Provide the (X, Y) coordinate of the cell's center where the given text is located.  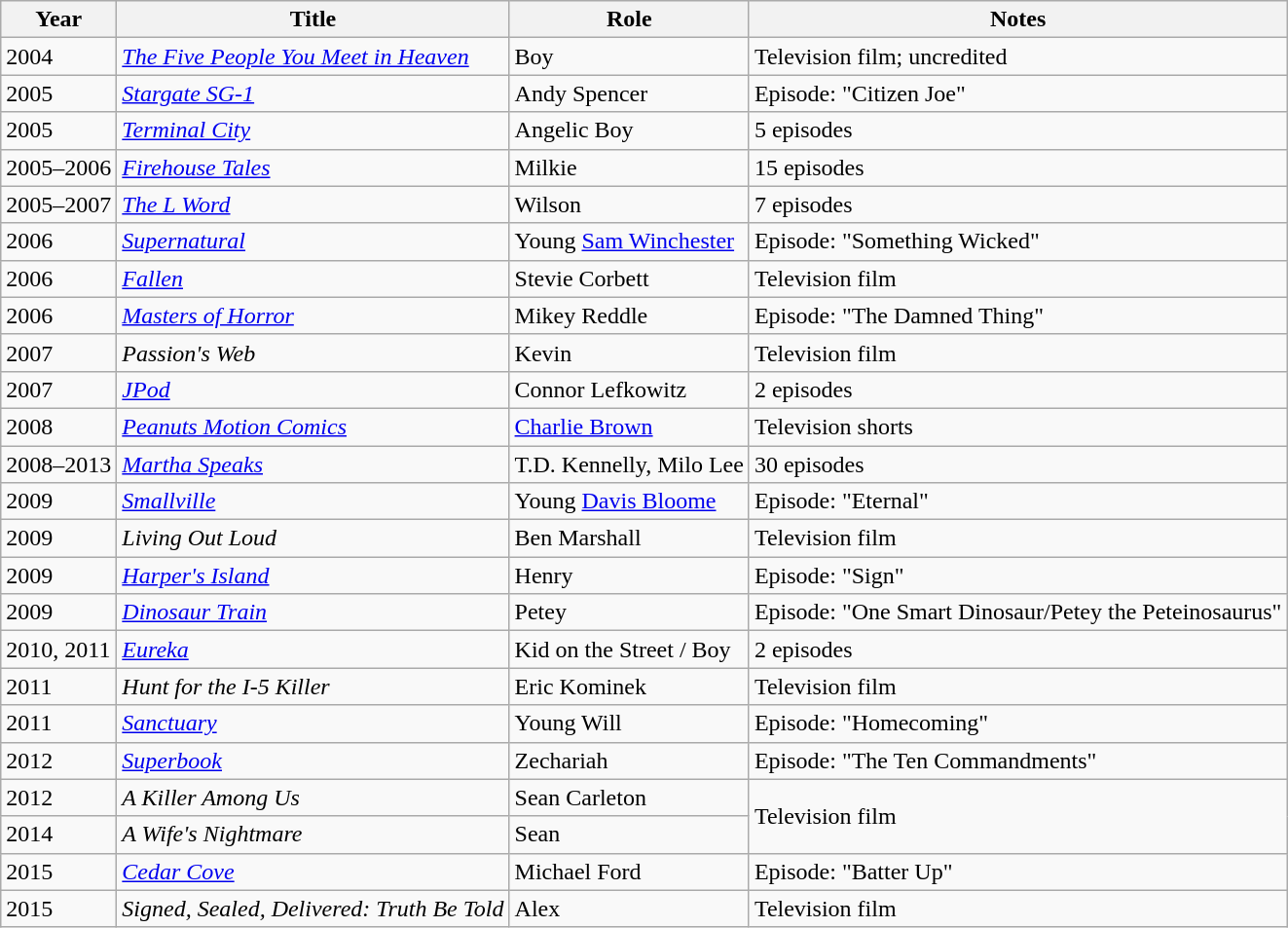
Hunt for the I-5 Killer (313, 687)
Ben Marshall (629, 538)
Young Will (629, 724)
Television film; uncredited (1018, 56)
A Wife's Nightmare (313, 835)
Episode: "Sign" (1018, 575)
Superbook (313, 761)
Alex (629, 909)
The L Word (313, 204)
Role (629, 19)
Television shorts (1018, 427)
Notes (1018, 19)
Eric Kominek (629, 687)
2008–2013 (58, 464)
Supernatural (313, 241)
Year (58, 19)
Masters of Horror (313, 316)
Peanuts Motion Comics (313, 427)
Sanctuary (313, 724)
5 episodes (1018, 130)
Young Davis Bloome (629, 501)
Angelic Boy (629, 130)
2008 (58, 427)
Episode: "Something Wicked" (1018, 241)
Fallen (313, 278)
Title (313, 19)
Living Out Loud (313, 538)
T.D. Kennelly, Milo Lee (629, 464)
Kevin (629, 353)
Petey (629, 612)
Episode: "The Ten Commandments" (1018, 761)
Sean Carleton (629, 798)
The Five People You Meet in Heaven (313, 56)
JPod (313, 390)
15 episodes (1018, 167)
30 episodes (1018, 464)
Cedar Cove (313, 872)
Signed, Sealed, Delivered: Truth Be Told (313, 909)
Andy Spencer (629, 93)
Kid on the Street / Boy (629, 650)
Young Sam Winchester (629, 241)
Terminal City (313, 130)
Episode: "Batter Up" (1018, 872)
2004 (58, 56)
2005–2007 (58, 204)
Charlie Brown (629, 427)
Mikey Reddle (629, 316)
Episode: "The Damned Thing" (1018, 316)
Zechariah (629, 761)
Martha Speaks (313, 464)
Episode: "One Smart Dinosaur/Petey the Peteinosaurus" (1018, 612)
Passion's Web (313, 353)
2014 (58, 835)
Sean (629, 835)
Episode: "Eternal" (1018, 501)
2010, 2011 (58, 650)
7 episodes (1018, 204)
Stevie Corbett (629, 278)
Wilson (629, 204)
Episode: "Citizen Joe" (1018, 93)
2005–2006 (58, 167)
Firehouse Tales (313, 167)
Stargate SG-1 (313, 93)
Connor Lefkowitz (629, 390)
Boy (629, 56)
Eureka (313, 650)
Michael Ford (629, 872)
Smallville (313, 501)
Episode: "Homecoming" (1018, 724)
Milkie (629, 167)
Dinosaur Train (313, 612)
Henry (629, 575)
Harper's Island (313, 575)
A Killer Among Us (313, 798)
